Locate the cell with the specified text and output its (x, y) center coordinate. 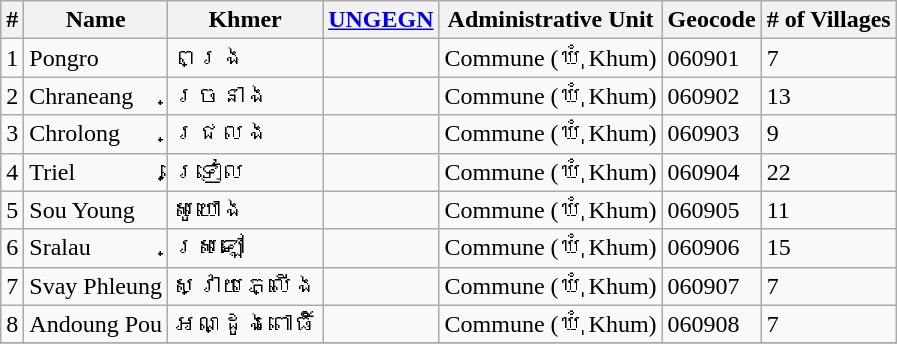
សូយោង (246, 210)
Khmer (246, 20)
Triel (96, 172)
9 (828, 134)
ជ្រលង (246, 134)
UNGEGN (381, 20)
ស្រឡៅ (246, 248)
3 (12, 134)
ពង្រ (246, 58)
060901 (712, 58)
ទ្រៀល (246, 172)
22 (828, 172)
Andoung Pou (96, 324)
8 (12, 324)
# (12, 20)
Chrolong (96, 134)
060904 (712, 172)
060905 (712, 210)
Sralau (96, 248)
Pongro (96, 58)
6 (12, 248)
# of Villages (828, 20)
Name (96, 20)
ច្រនាង (246, 96)
អណ្ដូងពោធិ៍ (246, 324)
15 (828, 248)
2 (12, 96)
Chraneang (96, 96)
Sou Young (96, 210)
060906 (712, 248)
Svay Phleung (96, 286)
060907 (712, 286)
060902 (712, 96)
060908 (712, 324)
Geocode (712, 20)
11 (828, 210)
13 (828, 96)
4 (12, 172)
1 (12, 58)
ស្វាយភ្លើង (246, 286)
Administrative Unit (550, 20)
060903 (712, 134)
5 (12, 210)
